For the text-containing cell, return its midpoint in (X, Y) coordinate format. 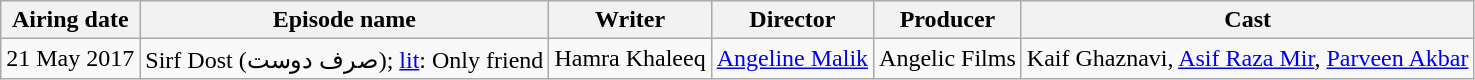
Cast (1248, 20)
Airing date (70, 20)
Angelic Films (948, 59)
Angeline Malik (792, 59)
Writer (630, 20)
Sirf Dost (صرف دوست); lit: Only friend (344, 59)
21 May 2017 (70, 59)
Director (792, 20)
Episode name (344, 20)
Hamra Khaleeq (630, 59)
Producer (948, 20)
Kaif Ghaznavi, Asif Raza Mir, Parveen Akbar (1248, 59)
